Scan for the cell matching the given text and deliver its [X, Y] coordinate at center. 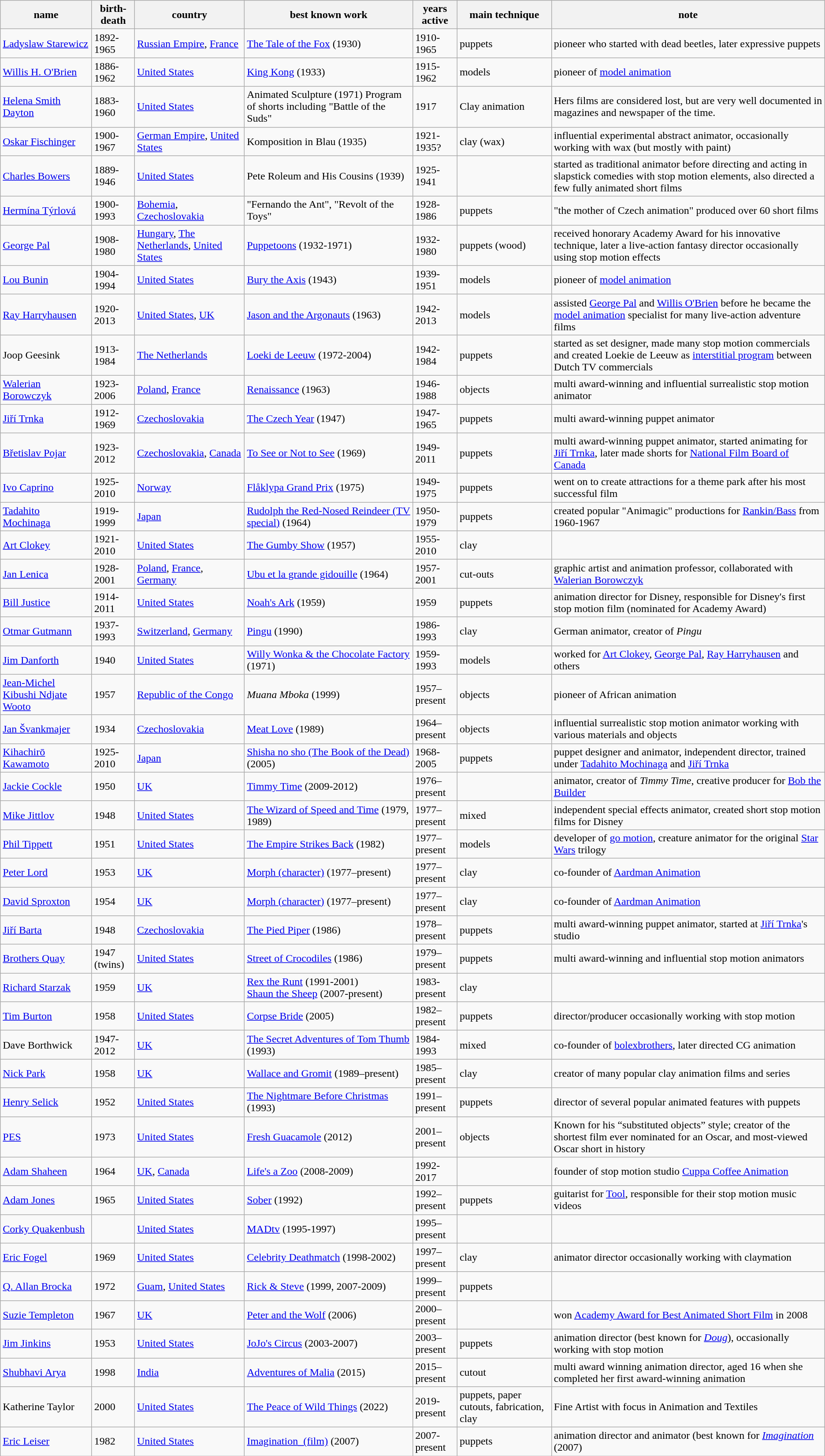
Shisha no sho (The Book of the Dead) (2005) [329, 758]
main technique [504, 15]
animation director for Disney, responsible for Disney's first stop motion film (nominated for Academy Award) [688, 602]
Rex the Runt (1991-2001) Shaun the Sheep (2007-present) [329, 988]
1920-2013 [113, 314]
1900-1967 [113, 141]
1991–present [435, 1102]
German Empire, United States [190, 141]
multi award winning animation director, aged 16 when she completed her first award-winning animation [688, 1372]
puppets (wood) [504, 245]
1923-2006 [113, 390]
Jackie Cockle [46, 787]
The Nightmare Before Christmas (1993) [329, 1102]
animator, creator of Timmy Time, creative producer for Bob the Builder [688, 787]
Imagination_(film) (2007) [329, 1442]
Jan Švankmajer [46, 729]
multi award-winning and influential stop motion animators [688, 959]
multi award-winning puppet animator, started animating for Jiří Trnka, later made shorts for National Film Board of Canada [688, 453]
1982 [113, 1442]
Switzerland, Germany [190, 631]
Peter Lord [46, 872]
The Secret Adventures of Tom Thumb (1993) [329, 1045]
2000–present [435, 1315]
1950 [113, 787]
1908-1980 [113, 245]
Hungary, The Netherlands, United States [190, 245]
1886-1962 [113, 72]
1986-1993 [435, 631]
George Pal [46, 245]
1947-2012 [113, 1045]
1978–present [435, 930]
2007-present [435, 1442]
created popular "Animagic" productions for Rankin/Bass from 1960-1967 [688, 517]
The Peace of Wild Things (2022) [329, 1407]
Peter and the Wolf (2006) [329, 1315]
1985–present [435, 1073]
1913-1984 [113, 355]
country [190, 15]
1910-1965 [435, 43]
Otmar Gutmann [46, 631]
David Sproxton [46, 901]
Renaissance (1963) [329, 390]
Shubhavi Arya [46, 1372]
name [46, 15]
Life's a Zoo (2008-2009) [329, 1171]
Jean-Michel Kibushi Ndjate Wooto [46, 694]
Adam Jones [46, 1200]
1950-1979 [435, 517]
Dave Borthwick [46, 1045]
Brothers Quay [46, 959]
1957-2001 [435, 574]
Puppetoons (1932-1971) [329, 245]
1992-2017 [435, 1171]
Richard Starzak [46, 988]
pioneer of African animation [688, 694]
1998 [113, 1372]
Known for his “substituted objects” style; creator of the shortest film ever nominated for an Oscar, and most-viewed Oscar short in history [688, 1137]
1995–present [435, 1228]
Jason and the Argonauts (1963) [329, 314]
Noah's Ark (1959) [329, 602]
"the mother of Czech animation" produced over 60 short films [688, 211]
Art Clokey [46, 545]
Adventures of Malia (2015) [329, 1372]
1967 [113, 1315]
1979–present [435, 959]
cutout [504, 1372]
Muana Mboka (1999) [329, 694]
note [688, 15]
Joop Geesink [46, 355]
The Pied Piper (1986) [329, 930]
1921-2010 [113, 545]
Oskar Fischinger [46, 141]
Wallace and Gromit (1989–present) [329, 1073]
"Fernando the Ant", "Revolt of the Toys" [329, 211]
1951 [113, 844]
puppet designer and animator, independent director, trained under Tadahito Mochinaga and Jiří Trnka [688, 758]
Jan Lenica [46, 574]
Fresh Guacamole (2012) [329, 1137]
assisted George Pal and Willis O'Brien before he became the model animation specialist for many live-action adventure films [688, 314]
multi award-winning puppet animator, started at Jiří Trnka's studio [688, 930]
founder of stop motion studio Cuppa Coffee Animation [688, 1171]
1946-1988 [435, 390]
multi award-winning puppet animator [688, 418]
1992–present [435, 1200]
developer of go motion, creature animator for the original Star Wars trilogy [688, 844]
1957–present [435, 694]
1957 [113, 694]
1983-present [435, 988]
1923-2012 [113, 453]
1912-1969 [113, 418]
1969 [113, 1258]
1973 [113, 1137]
1925-1941 [435, 176]
Břetislav Pojar [46, 453]
influential surrealistic stop motion animator working with various materials and objects [688, 729]
1917 [435, 107]
1954 [113, 901]
animation director and animator (best known for Imagination (2007) [688, 1442]
Helena Smith Dayton [46, 107]
The Netherlands [190, 355]
1999–present [435, 1286]
King Kong (1933) [329, 72]
multi award-winning and influential surrealistic stop motion animator [688, 390]
Poland, France [190, 390]
received honorary Academy Award for his innovative technique, later a live-action fantasy director occasionally using stop motion effects [688, 245]
birth-death [113, 15]
2003–present [435, 1343]
1949-2011 [435, 453]
2000 [113, 1407]
Republic of the Congo [190, 694]
Walerian Borowczyk [46, 390]
Ubu et la grande gidouille (1964) [329, 574]
1921-1935? [435, 141]
Ladyslaw Starewicz [46, 43]
Animated Sculpture (1971) Program of shorts including "Battle of the Suds" [329, 107]
1904-1994 [113, 280]
1928-1986 [435, 211]
Jim Jinkins [46, 1343]
1915-1962 [435, 72]
Fine Artist with focus in Animation and Textiles [688, 1407]
Bury the Axis (1943) [329, 280]
UK, Canada [190, 1171]
1949-1975 [435, 488]
United States, UK [190, 314]
Q. Allan Brocka [46, 1286]
Ivo Caprino [46, 488]
graphic artist and animation professor, collaborated with Walerian Borowczyk [688, 574]
Czechoslovakia, Canada [190, 453]
1968-2005 [435, 758]
Hermína Týrlová [46, 211]
influential experimental abstract animator, occasionally working with wax (but mostly with paint) [688, 141]
Bohemia, Czechoslovakia [190, 211]
animator director occasionally working with claymation [688, 1258]
2019-present [435, 1407]
Nick Park [46, 1073]
Timmy Time (2009-2012) [329, 787]
1937-1993 [113, 631]
pioneer who started with dead beetles, later expressive puppets [688, 43]
Jim Danforth [46, 660]
cut-outs [504, 574]
Lou Bunin [46, 280]
1942-2013 [435, 314]
Jiří Barta [46, 930]
Norway [190, 488]
Komposition in Blau (1935) [329, 141]
2001–present [435, 1137]
Bill Justice [46, 602]
1883-1960 [113, 107]
1982–present [435, 1016]
1964 [113, 1171]
Ray Harryhausen [46, 314]
1939-1951 [435, 280]
1914-2011 [113, 602]
Corpse Bride (2005) [329, 1016]
1889-1946 [113, 176]
Suzie Templeton [46, 1315]
worked for Art Clokey, George Pal, Ray Harryhausen and others [688, 660]
Adam Shaheen [46, 1171]
Kihachirō Kawamoto [46, 758]
2015–present [435, 1372]
guitarist for Tool, responsible for their stop motion music videos [688, 1200]
Tim Burton [46, 1016]
Corky Quakenbush [46, 1228]
1942-1984 [435, 355]
Clay animation [504, 107]
Flåklypa Grand Prix (1975) [329, 488]
co-founder of bolexbrothers, later directed CG animation [688, 1045]
Mike Jittlov [46, 815]
Rudolph the Red-Nosed Reindeer (TV special) (1964) [329, 517]
PES [46, 1137]
1932-1980 [435, 245]
Sober (1992) [329, 1200]
Charles Bowers [46, 176]
To See or Not to See (1969) [329, 453]
started as set designer, made many stop motion commercials and created Loekie de Leeuw as interstitial program between Dutch TV commercials [688, 355]
1955-2010 [435, 545]
The Empire Strikes Back (1982) [329, 844]
Tadahito Mochinaga [46, 517]
best known work [329, 15]
years active [435, 15]
1940 [113, 660]
went on to create attractions for a theme park after his most successful film [688, 488]
Loeki de Leeuw (1972-2004) [329, 355]
1947-1965 [435, 418]
1928-2001 [113, 574]
1964–present [435, 729]
Phil Tippett [46, 844]
animation director (best known for Doug), occasionally working with stop motion [688, 1343]
clay (wax) [504, 141]
1997–present [435, 1258]
The Gumby Show (1957) [329, 545]
1976–present [435, 787]
Jiří Trnka [46, 418]
Henry Selick [46, 1102]
MADtv (1995-1997) [329, 1228]
1952 [113, 1102]
JoJo's Circus (2003-2007) [329, 1343]
1965 [113, 1200]
Poland, France, Germany [190, 574]
puppets, paper cutouts, fabrication, clay [504, 1407]
Pete Roleum and His Cousins (1939) [329, 176]
Street of Crocodiles (1986) [329, 959]
The Wizard of Speed and Time (1979, 1989) [329, 815]
director of several popular animated features with puppets [688, 1102]
independent special effects animator, created short stop motion films for Disney [688, 815]
1947 (twins) [113, 959]
Eric Leiser [46, 1442]
1934 [113, 729]
director/producer occasionally working with stop motion [688, 1016]
won Academy Award for Best Animated Short Film in 2008 [688, 1315]
German animator, creator of Pingu [688, 631]
India [190, 1372]
1972 [113, 1286]
Rick & Steve (1999, 2007-2009) [329, 1286]
The Czech Year (1947) [329, 418]
Meat Love (1989) [329, 729]
1900-1993 [113, 211]
Pingu (1990) [329, 631]
Guam, United States [190, 1286]
Katherine Taylor [46, 1407]
1919-1999 [113, 517]
Russian Empire, France [190, 43]
The Tale of the Fox (1930) [329, 43]
1984-1993 [435, 1045]
creator of many popular clay animation films and series [688, 1073]
Hers films are considered lost, but are very well documented in magazines and newspaper of the time. [688, 107]
Willis H. O'Brien [46, 72]
Willy Wonka & the Chocolate Factory (1971) [329, 660]
Celebrity Deathmatch (1998-2002) [329, 1258]
1892-1965 [113, 43]
1959-1993 [435, 660]
Eric Fogel [46, 1258]
